From the cell containing the given text, extract its center point as [x, y] coordinate. 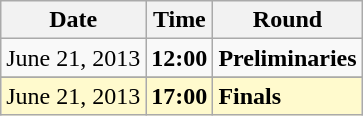
Round [288, 20]
17:00 [180, 96]
Time [180, 20]
Finals [288, 96]
Preliminaries [288, 58]
12:00 [180, 58]
Date [74, 20]
